Provide the [x, y] coordinate of the cell's center where the given text is located.  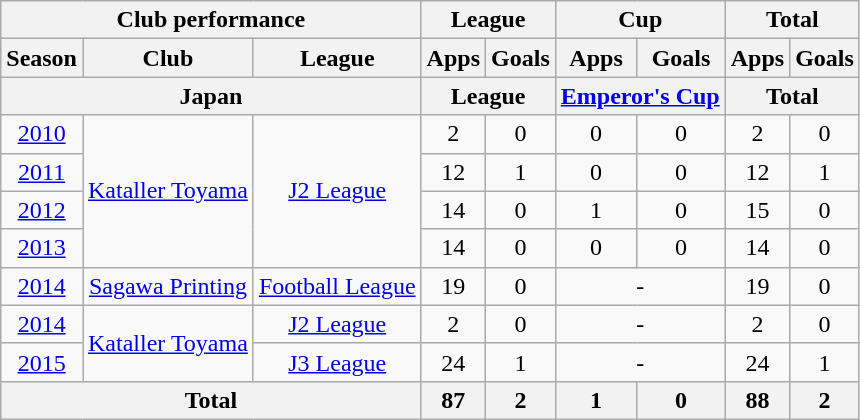
2013 [42, 248]
Club [168, 58]
2010 [42, 134]
Emperor's Cup [640, 96]
Cup [640, 20]
Sagawa Printing [168, 286]
15 [757, 210]
87 [453, 400]
Season [42, 58]
2012 [42, 210]
Football League [337, 286]
2015 [42, 362]
88 [757, 400]
J3 League [337, 362]
Japan [211, 96]
Club performance [211, 20]
2011 [42, 172]
